Capture the cell that displays the provided text and extract its (X, Y) central coordinate. 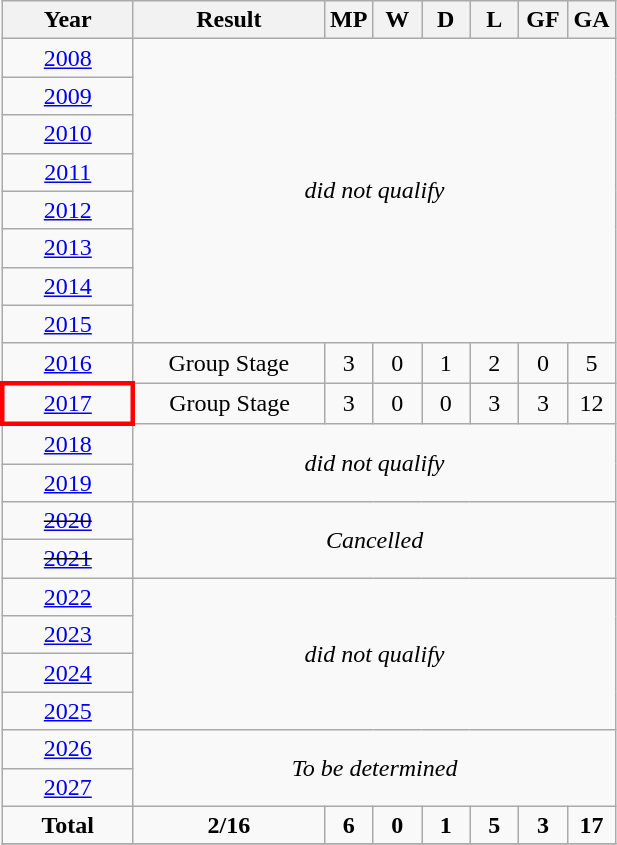
GF (544, 20)
2013 (68, 248)
2020 (68, 521)
2025 (68, 711)
Result (228, 20)
2021 (68, 559)
2017 (68, 404)
Year (68, 20)
2026 (68, 749)
L (494, 20)
2009 (68, 96)
W (398, 20)
Total (68, 825)
2027 (68, 787)
To be determined (374, 768)
2024 (68, 673)
2016 (68, 363)
2015 (68, 324)
12 (592, 404)
GA (592, 20)
2/16 (228, 825)
D (446, 20)
6 (348, 825)
2012 (68, 210)
2014 (68, 286)
2010 (68, 134)
17 (592, 825)
2019 (68, 483)
2022 (68, 597)
2011 (68, 172)
2018 (68, 444)
2 (494, 363)
2023 (68, 635)
MP (348, 20)
Cancelled (374, 540)
2008 (68, 58)
